Return the (X, Y) coordinate for the center point of the cell that contains the specified text.  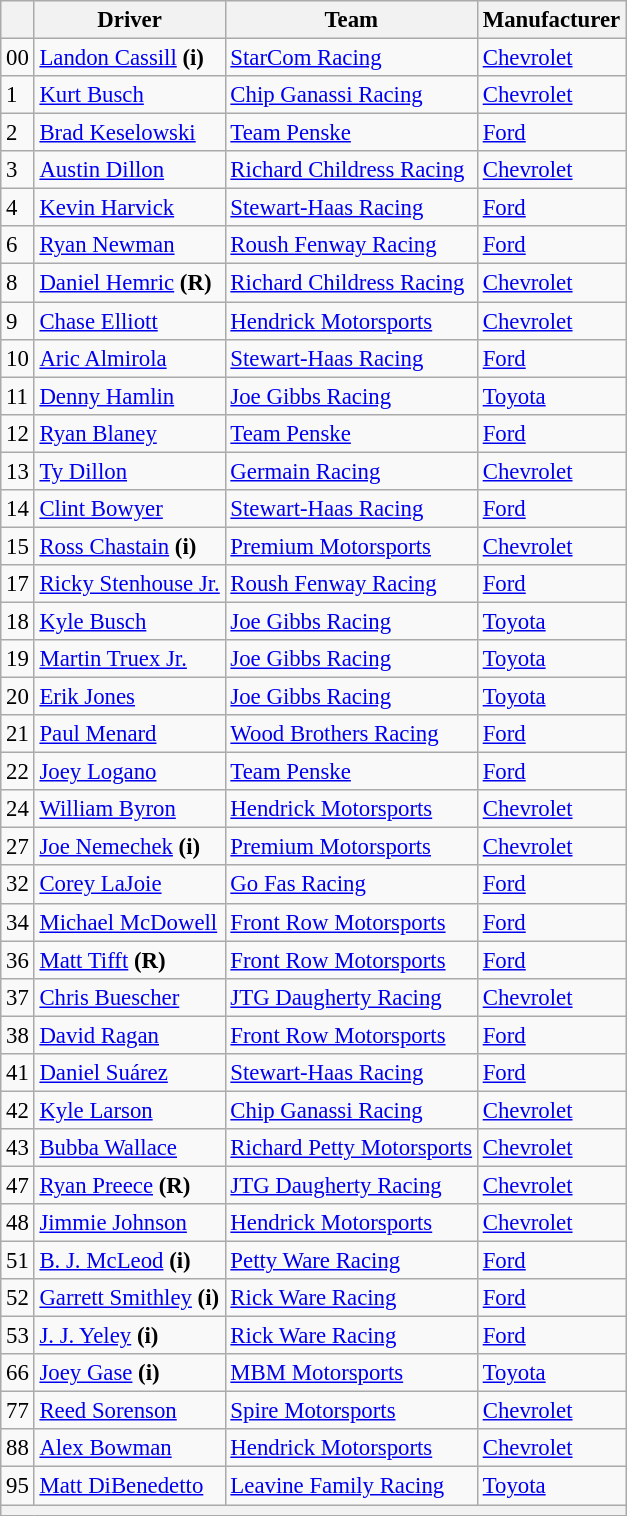
J. J. Yeley (i) (130, 1336)
Kevin Harvick (130, 208)
Joe Nemechek (i) (130, 847)
StarCom Racing (351, 58)
Driver (130, 20)
Landon Cassill (i) (130, 58)
77 (18, 1411)
Wood Brothers Racing (351, 734)
Aric Almirola (130, 358)
Matt Tifft (R) (130, 960)
95 (18, 1486)
Clint Bowyer (130, 509)
Petty Ware Racing (351, 1261)
Joey Logano (130, 772)
14 (18, 509)
51 (18, 1261)
Ross Chastain (i) (130, 546)
MBM Motorsports (351, 1373)
Daniel Hemric (R) (130, 283)
15 (18, 546)
Austin Dillon (130, 170)
18 (18, 621)
21 (18, 734)
Team (351, 20)
Ryan Blaney (130, 433)
Matt DiBenedetto (130, 1486)
Kyle Larson (130, 1110)
Bubba Wallace (130, 1148)
Ryan Newman (130, 245)
Germain Racing (351, 471)
Kyle Busch (130, 621)
34 (18, 922)
Michael McDowell (130, 922)
Ty Dillon (130, 471)
Joey Gase (i) (130, 1373)
1 (18, 95)
13 (18, 471)
Chase Elliott (130, 321)
Garrett Smithley (i) (130, 1298)
Richard Petty Motorsports (351, 1148)
Martin Truex Jr. (130, 659)
David Ragan (130, 1035)
37 (18, 997)
32 (18, 885)
20 (18, 697)
Go Fas Racing (351, 885)
66 (18, 1373)
52 (18, 1298)
William Byron (130, 809)
00 (18, 58)
3 (18, 170)
9 (18, 321)
19 (18, 659)
Brad Keselowski (130, 133)
Alex Bowman (130, 1449)
Corey LaJoie (130, 885)
8 (18, 283)
Spire Motorsports (351, 1411)
4 (18, 208)
6 (18, 245)
47 (18, 1185)
38 (18, 1035)
43 (18, 1148)
42 (18, 1110)
17 (18, 584)
Paul Menard (130, 734)
Manufacturer (551, 20)
Ryan Preece (R) (130, 1185)
2 (18, 133)
53 (18, 1336)
Ricky Stenhouse Jr. (130, 584)
Kurt Busch (130, 95)
Daniel Suárez (130, 1073)
Leavine Family Racing (351, 1486)
11 (18, 396)
12 (18, 433)
48 (18, 1223)
B. J. McLeod (i) (130, 1261)
24 (18, 809)
36 (18, 960)
Chris Buescher (130, 997)
88 (18, 1449)
Erik Jones (130, 697)
27 (18, 847)
Denny Hamlin (130, 396)
22 (18, 772)
Jimmie Johnson (130, 1223)
Reed Sorenson (130, 1411)
10 (18, 358)
41 (18, 1073)
